Identify which cell holds the provided text, then report its (x, y) central coordinate. 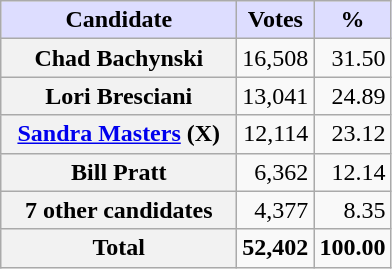
Lori Bresciani (119, 96)
Total (119, 248)
Votes (276, 20)
31.50 (352, 58)
7 other candidates (119, 210)
4,377 (276, 210)
12,114 (276, 134)
16,508 (276, 58)
52,402 (276, 248)
Bill Pratt (119, 172)
24.89 (352, 96)
23.12 (352, 134)
Sandra Masters (X) (119, 134)
100.00 (352, 248)
Chad Bachynski (119, 58)
Candidate (119, 20)
8.35 (352, 210)
% (352, 20)
13,041 (276, 96)
12.14 (352, 172)
6,362 (276, 172)
